Return (x, y) of the center of cell containing provided text 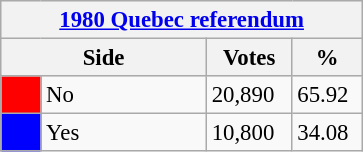
Votes (249, 58)
20,890 (249, 95)
10,800 (249, 133)
65.92 (328, 95)
Yes (124, 133)
% (328, 58)
No (124, 95)
34.08 (328, 133)
1980 Quebec referendum (182, 20)
Side (104, 58)
